For the text-containing cell, return its midpoint in [x, y] coordinate format. 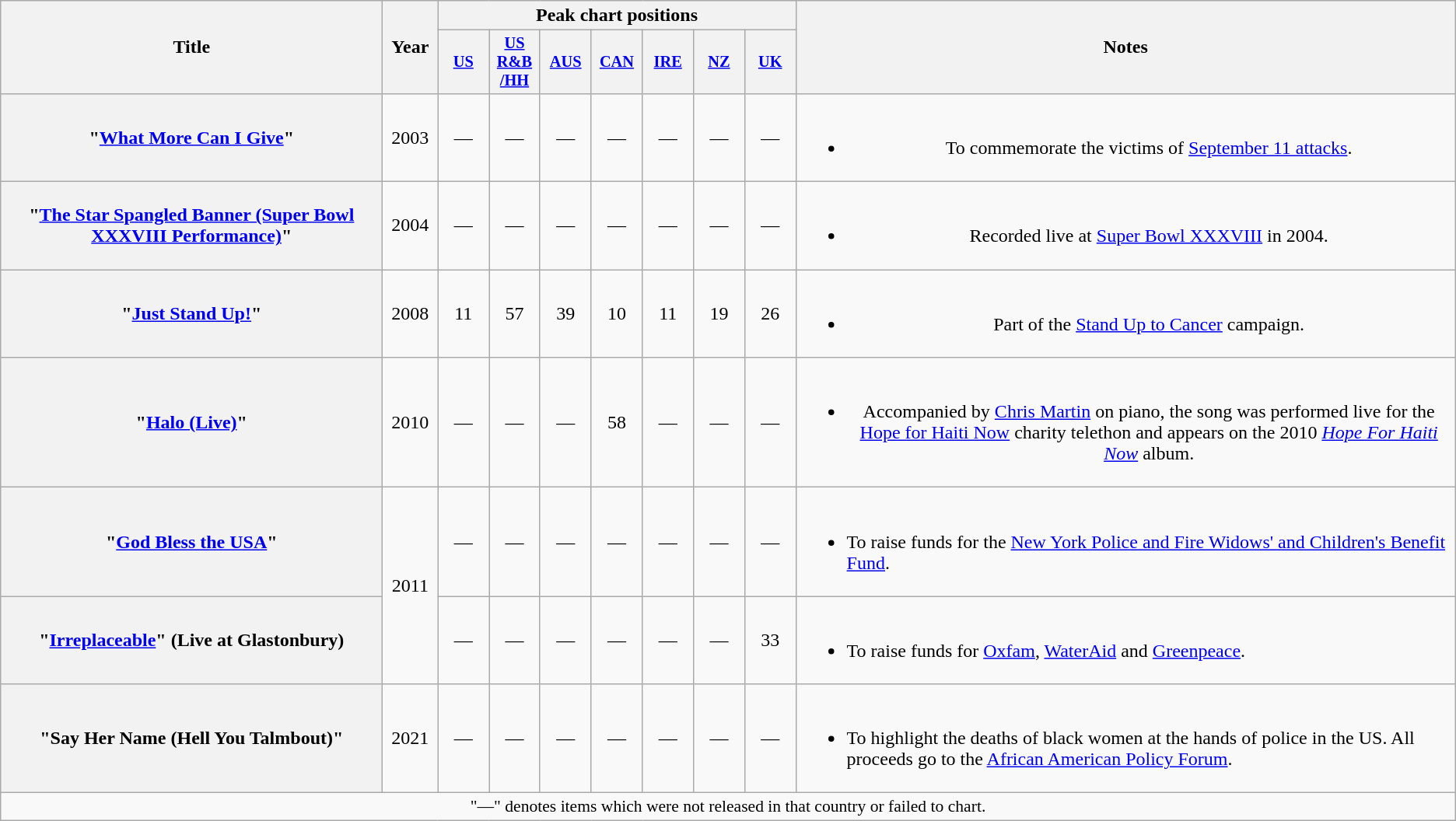
NZ [719, 62]
"Irreplaceable" (Live at Glastonbury) [191, 641]
2011 [411, 586]
Notes [1125, 47]
IRE [668, 62]
Part of the Stand Up to Cancer campaign. [1125, 314]
UK [770, 62]
"Say Her Name (Hell You Talmbout)" [191, 739]
Year [411, 47]
2010 [411, 423]
Peak chart positions [617, 16]
To commemorate the victims of September 11 attacks. [1125, 137]
26 [770, 314]
"The Star Spangled Banner (Super Bowl XXXVIII Performance)" [191, 225]
2008 [411, 314]
CAN [617, 62]
To raise funds for Oxfam, WaterAid and Greenpeace. [1125, 641]
57 [515, 314]
"God Bless the USA" [191, 542]
USR&B/HH [515, 62]
19 [719, 314]
39 [565, 314]
To highlight the deaths of black women at the hands of police in the US. All proceeds go to the African American Policy Forum. [1125, 739]
AUS [565, 62]
US [464, 62]
"What More Can I Give" [191, 137]
58 [617, 423]
33 [770, 641]
"Just Stand Up!" [191, 314]
2004 [411, 225]
Recorded live at Super Bowl XXXVIII in 2004. [1125, 225]
2021 [411, 739]
2003 [411, 137]
"Halo (Live)" [191, 423]
10 [617, 314]
"—" denotes items which were not released in that country or failed to chart. [728, 807]
To raise funds for the New York Police and Fire Widows' and Children's Benefit Fund. [1125, 542]
Title [191, 47]
